Capture the cell that displays the provided text and extract its (x, y) central coordinate. 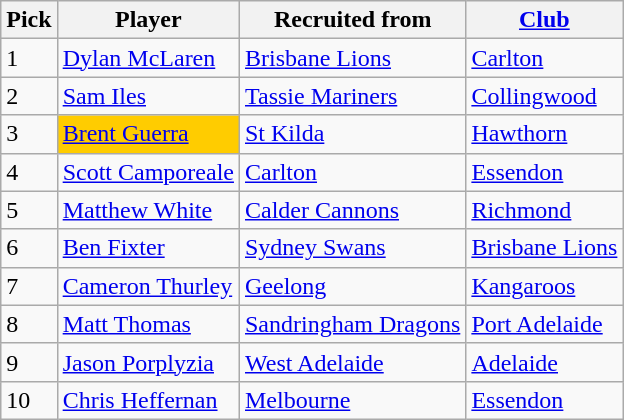
Richmond (544, 210)
Collingwood (544, 96)
Sydney Swans (352, 248)
4 (29, 172)
Tassie Mariners (352, 96)
Pick (29, 20)
Kangaroos (544, 286)
Ben Fixter (148, 248)
Sam Iles (148, 96)
St Kilda (352, 134)
Player (148, 20)
2 (29, 96)
Matt Thomas (148, 324)
Club (544, 20)
6 (29, 248)
10 (29, 400)
Jason Porplyzia (148, 362)
Port Adelaide (544, 324)
West Adelaide (352, 362)
8 (29, 324)
9 (29, 362)
Matthew White (148, 210)
Chris Heffernan (148, 400)
Geelong (352, 286)
Adelaide (544, 362)
Calder Cannons (352, 210)
Melbourne (352, 400)
5 (29, 210)
Sandringham Dragons (352, 324)
1 (29, 58)
Recruited from (352, 20)
7 (29, 286)
Dylan McLaren (148, 58)
3 (29, 134)
Brent Guerra (148, 134)
Hawthorn (544, 134)
Cameron Thurley (148, 286)
Scott Camporeale (148, 172)
